Identify which cell holds the provided text, then report its [X, Y] central coordinate. 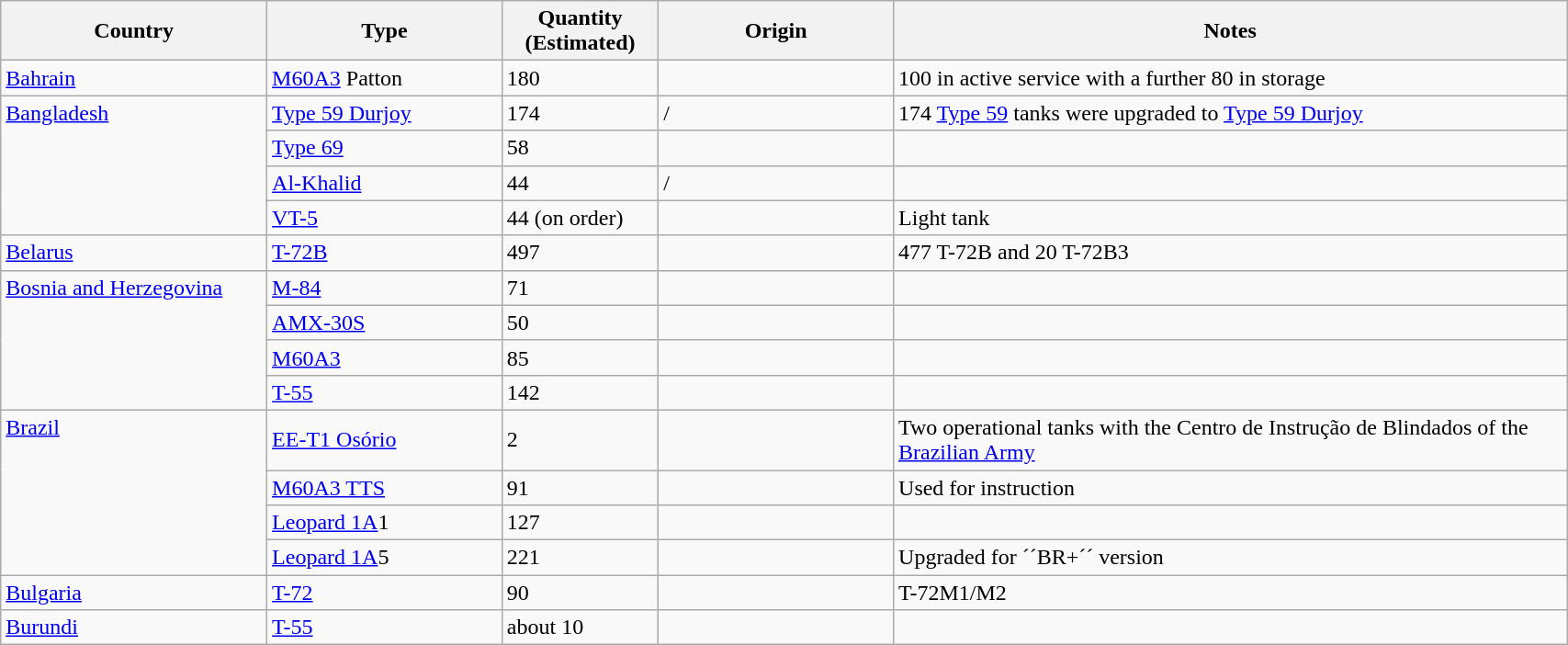
44 [580, 183]
2 [580, 439]
58 [580, 148]
100 in active service with a further 80 in storage [1231, 78]
142 [580, 392]
M60A3 [385, 357]
Bosnia and Herzegovina [134, 340]
174 Type 59 tanks were upgraded to Type 59 Durjoy [1231, 113]
71 [580, 288]
85 [580, 357]
44 (on order) [580, 218]
M-84 [385, 288]
Type 69 [385, 148]
EE-T1 Osório [385, 439]
Type [385, 31]
127 [580, 523]
Quantity (Estimated) [580, 31]
Burundi [134, 628]
174 [580, 113]
about 10 [580, 628]
T-72M1/M2 [1231, 593]
91 [580, 488]
50 [580, 322]
Al-Khalid [385, 183]
Type 59 Durjoy [385, 113]
M60A3 Patton [385, 78]
Bahrain [134, 78]
Brazil [134, 492]
Two operational tanks with the Centro de Instrução de Blindados of the Brazilian Army [1231, 439]
221 [580, 558]
Light tank [1231, 218]
M60A3 TTS [385, 488]
Bulgaria [134, 593]
Belarus [134, 253]
90 [580, 593]
477 T-72B and 20 T-72B3 [1231, 253]
VT-5 [385, 218]
497 [580, 253]
Used for instruction [1231, 488]
Country [134, 31]
Origin [776, 31]
Notes [1231, 31]
Leopard 1A5 [385, 558]
AMX-30S [385, 322]
T-72 [385, 593]
Upgraded for ´´BR+´´ version [1231, 558]
Leopard 1A1 [385, 523]
Bangladesh [134, 165]
T-72B [385, 253]
180 [580, 78]
